Extract the (X, Y) coordinate from the center of the cell holding the provided text.  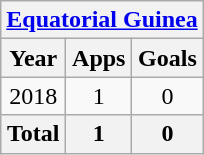
Year (34, 58)
Total (34, 134)
2018 (34, 96)
Apps (99, 58)
Goals (168, 58)
Equatorial Guinea (102, 20)
